Search for the cell housing the specified text and yield its [x, y] center coordinate. 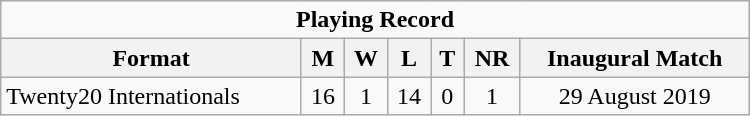
W [366, 58]
Twenty20 Internationals [152, 96]
29 August 2019 [634, 96]
Format [152, 58]
Inaugural Match [634, 58]
14 [410, 96]
0 [448, 96]
16 [322, 96]
NR [492, 58]
L [410, 58]
T [448, 58]
M [322, 58]
Playing Record [375, 20]
